Output the (x, y) coordinate of the center of the cell containing the given text.  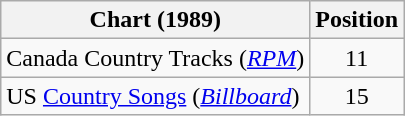
11 (357, 58)
Position (357, 20)
Canada Country Tracks (RPM) (156, 58)
Chart (1989) (156, 20)
US Country Songs (Billboard) (156, 96)
15 (357, 96)
